Detect which cell encompasses the target text, then output its [x, y] center coordinate. 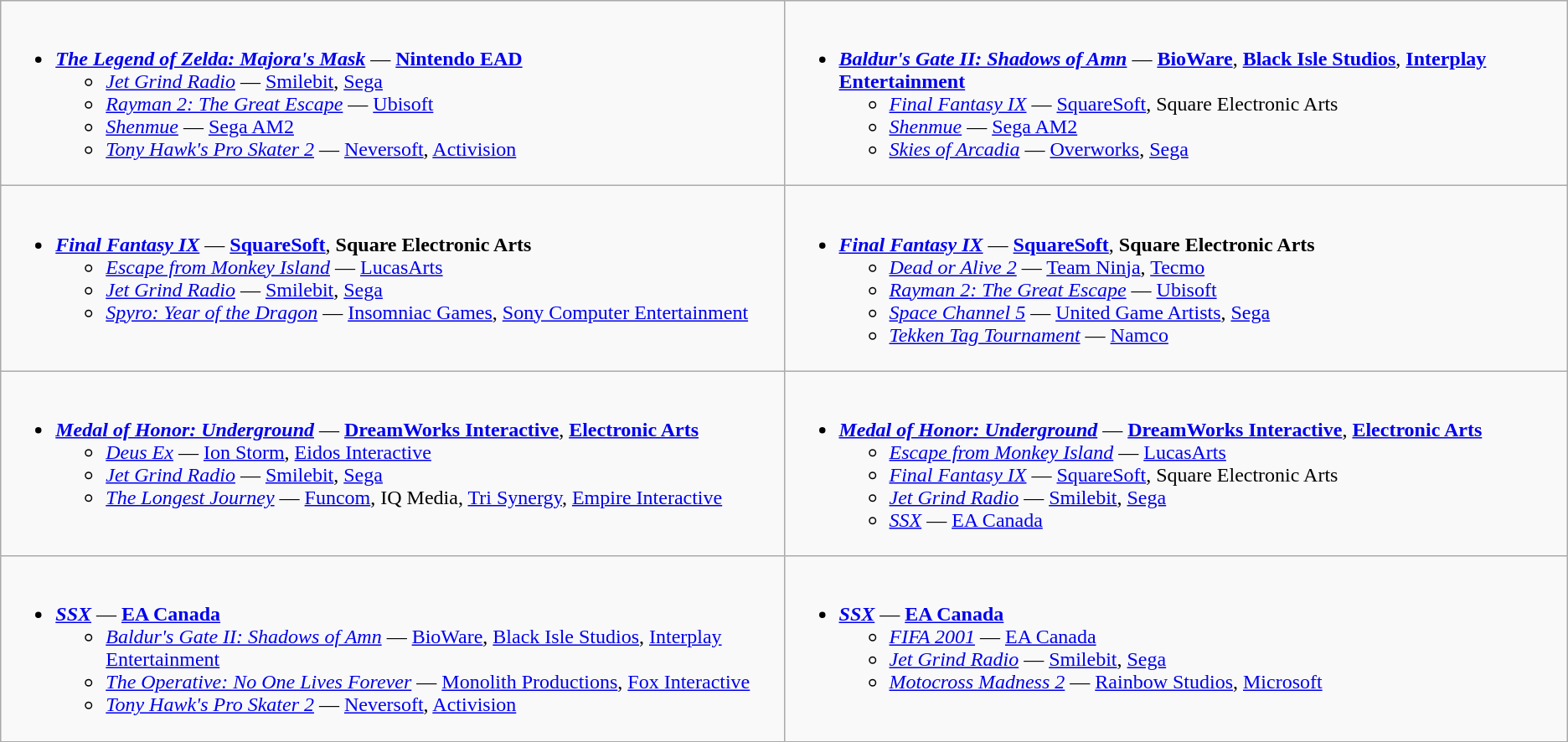
SSX — EA CanadaFIFA 2001 — EA CanadaJet Grind Radio — Smilebit, SegaMotocross Madness 2 — Rainbow Studios, Microsoft [1176, 648]
